Provide the [x, y] coordinate of the cell's center where the given text is located.  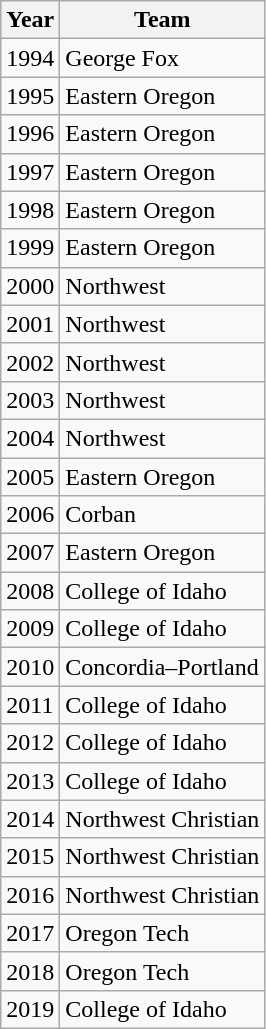
2000 [30, 286]
1998 [30, 210]
2006 [30, 515]
1994 [30, 58]
1995 [30, 96]
2016 [30, 895]
1997 [30, 172]
2011 [30, 705]
2013 [30, 781]
1996 [30, 134]
2005 [30, 477]
1999 [30, 248]
2004 [30, 438]
George Fox [162, 58]
2012 [30, 743]
2003 [30, 400]
2018 [30, 971]
Concordia–Portland [162, 667]
2007 [30, 553]
2001 [30, 324]
2010 [30, 667]
2017 [30, 933]
2019 [30, 1009]
2008 [30, 591]
2015 [30, 857]
Year [30, 20]
Corban [162, 515]
2002 [30, 362]
2009 [30, 629]
2014 [30, 819]
Team [162, 20]
